Pinpoint the cell where the given text exists, returning its [X, Y] midpoint coordinate. 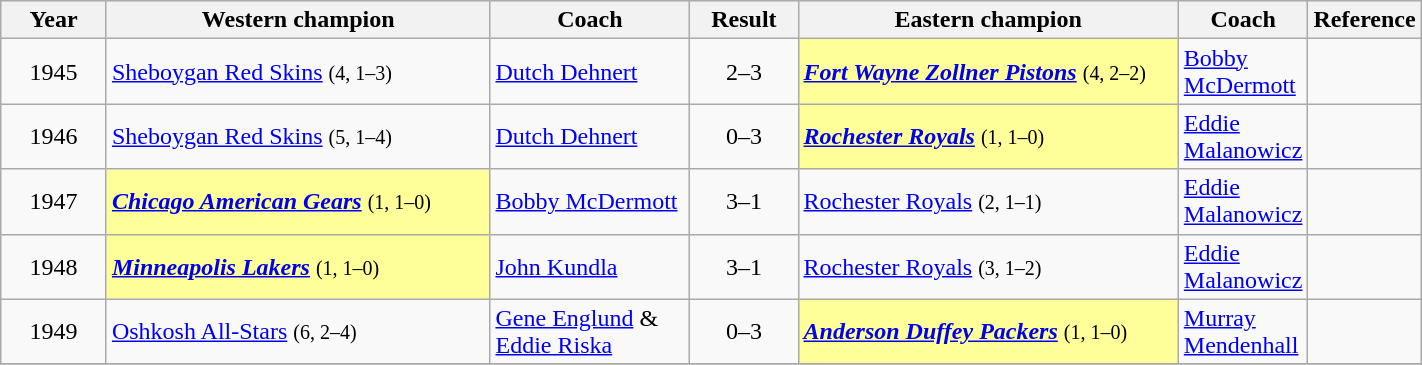
Rochester Royals (1, 1–0) [988, 136]
1946 [54, 136]
Reference [1364, 20]
1948 [54, 266]
1945 [54, 72]
Murray Mendenhall [1243, 332]
2–3 [744, 72]
Western champion [298, 20]
Oshkosh All-Stars (6, 2–4) [298, 332]
Gene Englund & Eddie Riska [590, 332]
John Kundla [590, 266]
Chicago American Gears (1, 1–0) [298, 202]
Year [54, 20]
Anderson Duffey Packers (1, 1–0) [988, 332]
1949 [54, 332]
Eastern champion [988, 20]
Result [744, 20]
Sheboygan Red Skins (5, 1–4) [298, 136]
Sheboygan Red Skins (4, 1–3) [298, 72]
Fort Wayne Zollner Pistons (4, 2–2) [988, 72]
Rochester Royals (3, 1–2) [988, 266]
Rochester Royals (2, 1–1) [988, 202]
Minneapolis Lakers (1, 1–0) [298, 266]
1947 [54, 202]
